Determine the (x, y) coordinate at the center of the cell enclosing the given text.  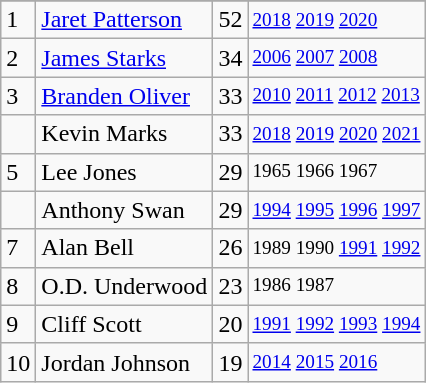
8 (18, 286)
23 (230, 286)
2018 2019 2020 2021 (336, 134)
9 (18, 324)
1989 1990 1991 1992 (336, 248)
2010 2011 2012 2013 (336, 96)
O.D. Underwood (124, 286)
James Starks (124, 58)
Alan Bell (124, 248)
19 (230, 362)
7 (18, 248)
Jordan Johnson (124, 362)
1991 1992 1993 1994 (336, 324)
Anthony Swan (124, 210)
2006 2007 2008 (336, 58)
Lee Jones (124, 172)
Cliff Scott (124, 324)
1986 1987 (336, 286)
1965 1966 1967 (336, 172)
1994 1995 1996 1997 (336, 210)
2018 2019 2020 (336, 20)
3 (18, 96)
52 (230, 20)
1 (18, 20)
2 (18, 58)
5 (18, 172)
Kevin Marks (124, 134)
26 (230, 248)
10 (18, 362)
20 (230, 324)
2014 2015 2016 (336, 362)
Jaret Patterson (124, 20)
34 (230, 58)
Branden Oliver (124, 96)
